Identify which cell holds the provided text, then report its (x, y) central coordinate. 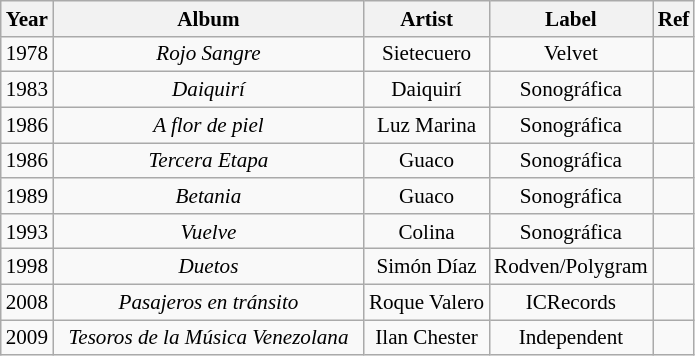
Ref (674, 18)
Simón Díaz (426, 266)
1983 (27, 90)
Album (208, 18)
Label (571, 18)
Colina (426, 230)
Artist (426, 18)
Betania (208, 196)
Roque Valero (426, 302)
Independent (571, 338)
Sietecuero (426, 54)
1989 (27, 196)
ICRecords (571, 302)
Ilan Chester (426, 338)
A flor de piel (208, 124)
2008 (27, 302)
1993 (27, 230)
Year (27, 18)
1978 (27, 54)
Duetos (208, 266)
Rodven/Polygram (571, 266)
Tercera Etapa (208, 160)
Luz Marina (426, 124)
Pasajeros en tránsito (208, 302)
Vuelve (208, 230)
2009 (27, 338)
Rojo Sangre (208, 54)
Tesoros de la Música Venezolana (208, 338)
1998 (27, 266)
Velvet (571, 54)
